For the text-containing cell, return its midpoint in (X, Y) coordinate format. 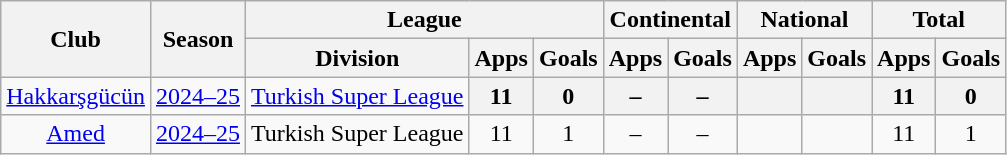
Continental (670, 20)
League (425, 20)
Division (358, 58)
Amed (76, 134)
Total (939, 20)
Season (198, 39)
Hakkarşgücün (76, 96)
National (804, 20)
Club (76, 39)
